Provide the (x, y) coordinate of the cell's center where the given text is located.  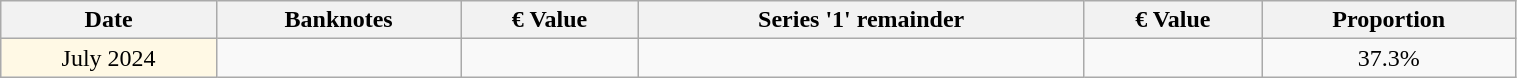
Date (109, 20)
Banknotes (338, 20)
Series '1' remainder (861, 20)
37.3% (1390, 58)
July 2024 (109, 58)
Proportion (1390, 20)
